Capture the cell that displays the provided text and extract its (X, Y) central coordinate. 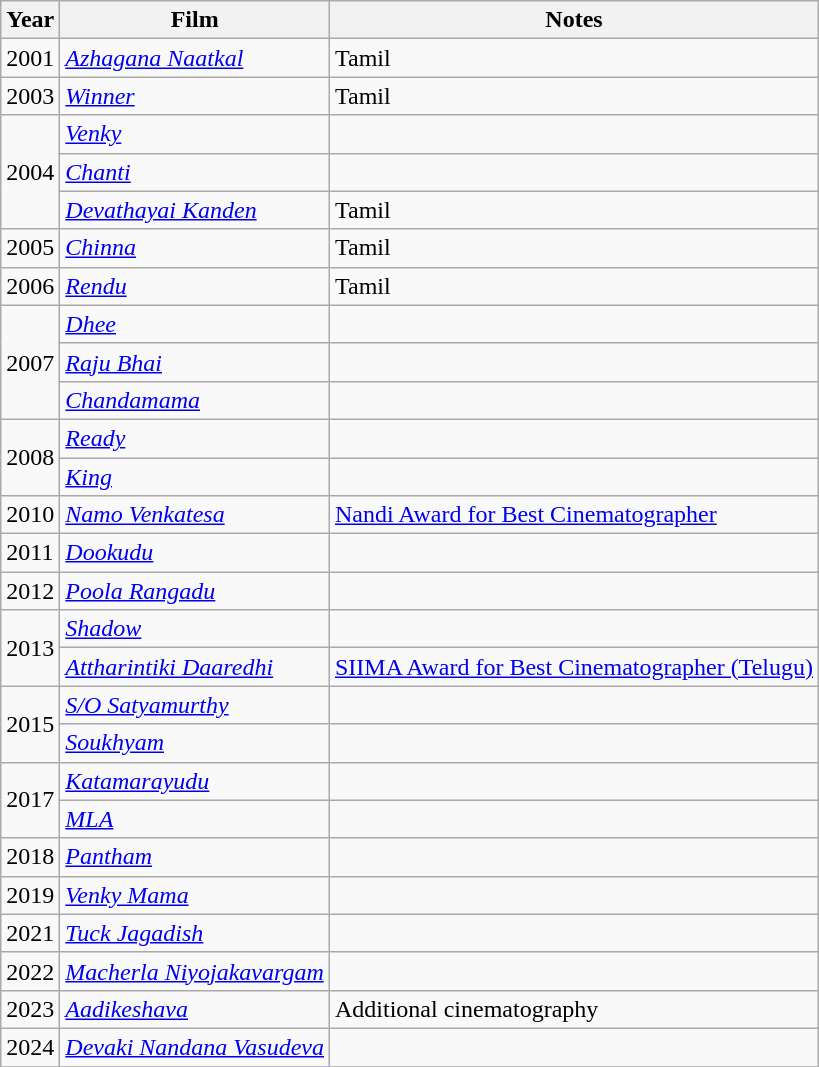
MLA (195, 819)
2004 (30, 172)
Winner (195, 96)
2011 (30, 553)
2022 (30, 971)
Poola Rangadu (195, 591)
2021 (30, 933)
Chinna (195, 248)
2005 (30, 248)
Devaki Nandana Vasudeva (195, 1047)
2006 (30, 286)
Additional cinematography (574, 1009)
Raju Bhai (195, 362)
Film (195, 20)
Katamarayudu (195, 781)
Namo Venkatesa (195, 515)
Macherla Niyojakavargam (195, 971)
2010 (30, 515)
Attharintiki Daaredhi (195, 667)
2001 (30, 58)
Year (30, 20)
Soukhyam (195, 743)
S/O Satyamurthy (195, 705)
King (195, 477)
2008 (30, 457)
2018 (30, 857)
Venky Mama (195, 895)
Chandamama (195, 400)
Venky (195, 134)
2003 (30, 96)
SIIMA Award for Best Cinematographer (Telugu) (574, 667)
2017 (30, 800)
Rendu (195, 286)
2024 (30, 1047)
Tuck Jagadish (195, 933)
Pantham (195, 857)
Devathayai Kanden (195, 210)
Shadow (195, 629)
2015 (30, 724)
2013 (30, 648)
Azhagana Naatkal (195, 58)
2012 (30, 591)
2019 (30, 895)
2023 (30, 1009)
Chanti (195, 172)
2007 (30, 362)
Ready (195, 438)
Dhee (195, 324)
Nandi Award for Best Cinematographer (574, 515)
Aadikeshava (195, 1009)
Dookudu (195, 553)
Notes (574, 20)
